For the text-containing cell, return its midpoint in (x, y) coordinate format. 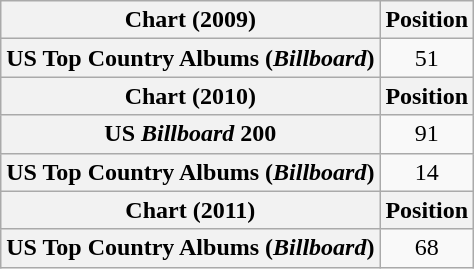
Chart (2009) (190, 20)
51 (427, 58)
Chart (2011) (190, 210)
91 (427, 134)
68 (427, 248)
US Billboard 200 (190, 134)
14 (427, 172)
Chart (2010) (190, 96)
